Detect which cell encompasses the target text, then output its [x, y] center coordinate. 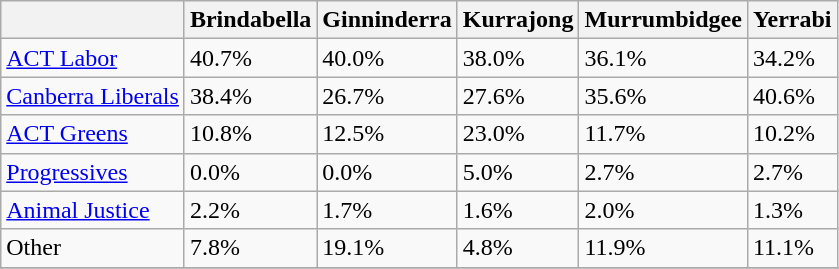
7.8% [250, 248]
1.7% [387, 210]
Ginninderra [387, 20]
ACT Greens [93, 134]
11.1% [792, 248]
40.7% [250, 58]
Kurrajong [518, 20]
40.0% [387, 58]
34.2% [792, 58]
11.9% [663, 248]
1.3% [792, 210]
Yerrabi [792, 20]
19.1% [387, 248]
Other [93, 248]
38.0% [518, 58]
4.8% [518, 248]
38.4% [250, 96]
Murrumbidgee [663, 20]
Canberra Liberals [93, 96]
40.6% [792, 96]
26.7% [387, 96]
Animal Justice [93, 210]
1.6% [518, 210]
11.7% [663, 134]
23.0% [518, 134]
Brindabella [250, 20]
Progressives [93, 172]
2.2% [250, 210]
10.8% [250, 134]
5.0% [518, 172]
35.6% [663, 96]
10.2% [792, 134]
27.6% [518, 96]
2.0% [663, 210]
ACT Labor [93, 58]
12.5% [387, 134]
36.1% [663, 58]
